Return the (X, Y) coordinate for the center point of the cell that contains the specified text.  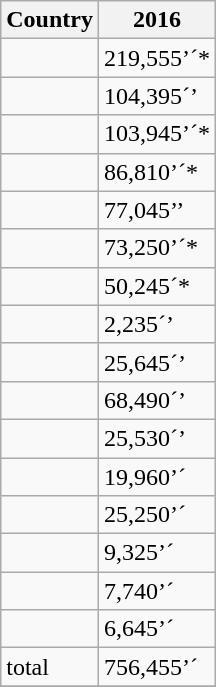
6,645’´ (156, 629)
total (50, 667)
9,325’´ (156, 553)
756,455’´ (156, 667)
2,235´’ (156, 324)
25,530´’ (156, 438)
Country (50, 20)
77,045’’ (156, 210)
68,490´’ (156, 400)
86,810’´* (156, 172)
50,245´* (156, 286)
19,960’´ (156, 477)
25,645´’ (156, 362)
104,395´’ (156, 96)
219,555’´* (156, 58)
73,250’´* (156, 248)
2016 (156, 20)
103,945’´* (156, 134)
7,740’´ (156, 591)
25,250’´ (156, 515)
